Output the [x, y] coordinate of the center of the cell containing the given text.  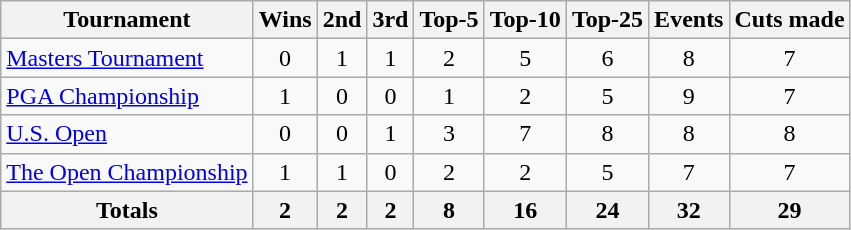
Top-10 [525, 20]
Cuts made [790, 20]
2nd [342, 20]
Top-25 [607, 20]
9 [689, 96]
16 [525, 210]
Wins [285, 20]
29 [790, 210]
Masters Tournament [127, 58]
3rd [390, 20]
6 [607, 58]
Events [689, 20]
The Open Championship [127, 172]
24 [607, 210]
32 [689, 210]
U.S. Open [127, 134]
PGA Championship [127, 96]
Tournament [127, 20]
Totals [127, 210]
3 [449, 134]
Top-5 [449, 20]
